Detect which cell encompasses the target text, then output its [x, y] center coordinate. 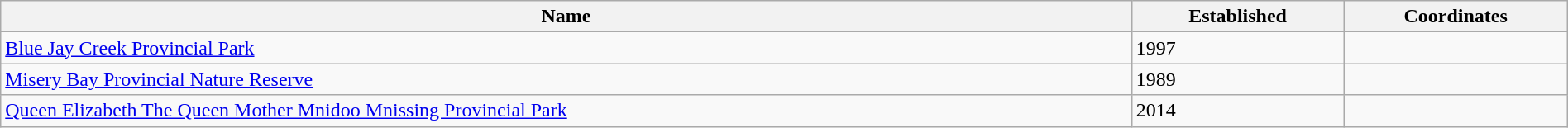
1989 [1237, 79]
Established [1237, 17]
Coordinates [1456, 17]
Blue Jay Creek Provincial Park [566, 48]
Queen Elizabeth The Queen Mother Mnidoo Mnissing Provincial Park [566, 111]
Name [566, 17]
1997 [1237, 48]
Misery Bay Provincial Nature Reserve [566, 79]
2014 [1237, 111]
